Locate the cell with the specified text and output its [x, y] center coordinate. 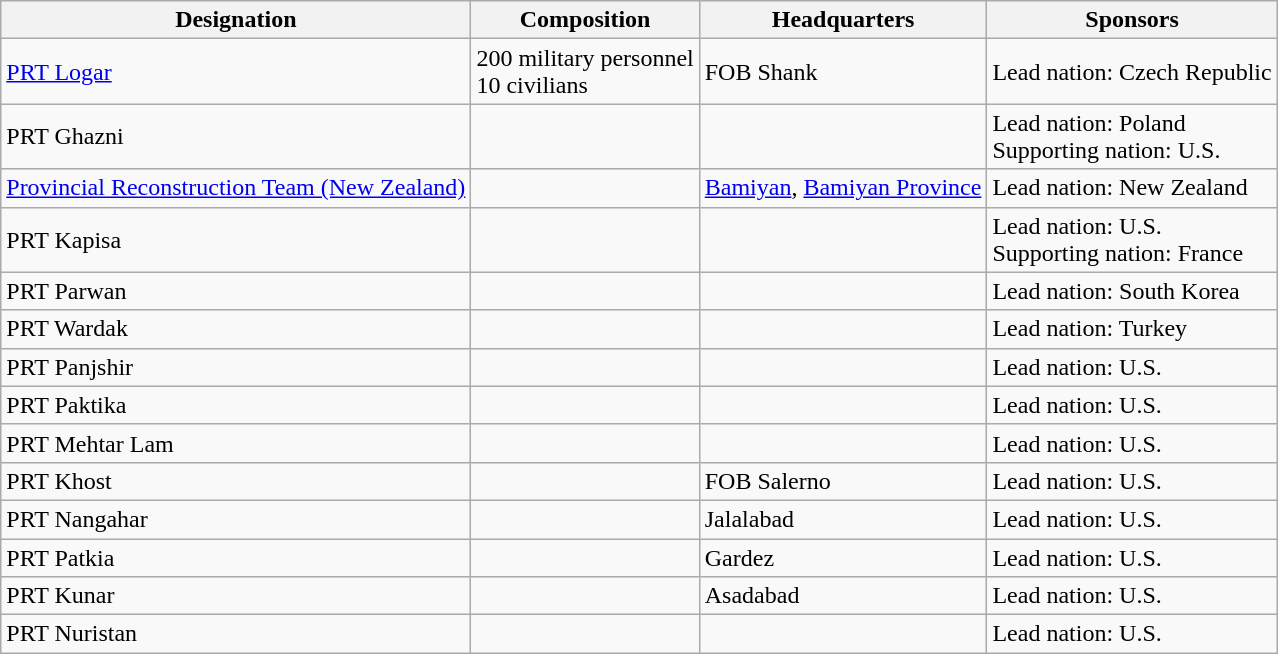
Lead nation: Turkey [1132, 329]
Sponsors [1132, 20]
PRT Ghazni [236, 136]
PRT Logar [236, 72]
Lead nation: Czech Republic [1132, 72]
PRT Kapisa [236, 240]
Designation [236, 20]
PRT Patkia [236, 557]
Lead nation: South Korea [1132, 291]
Gardez [843, 557]
Lead nation: New Zealand [1132, 188]
Asadabad [843, 596]
PRT Paktika [236, 405]
FOB Shank [843, 72]
PRT Khost [236, 481]
Headquarters [843, 20]
Provincial Reconstruction Team (New Zealand) [236, 188]
FOB Salerno [843, 481]
PRT Panjshir [236, 367]
Bamiyan, Bamiyan Province [843, 188]
PRT Parwan [236, 291]
PRT Mehtar Lam [236, 443]
PRT Kunar [236, 596]
Lead nation: PolandSupporting nation: U.S. [1132, 136]
PRT Nuristan [236, 634]
Composition [585, 20]
PRT Nangahar [236, 519]
Jalalabad [843, 519]
PRT Wardak [236, 329]
Lead nation: U.S.Supporting nation: France [1132, 240]
200 military personnel10 civilians [585, 72]
